From the cell containing the given text, extract its center point as [x, y] coordinate. 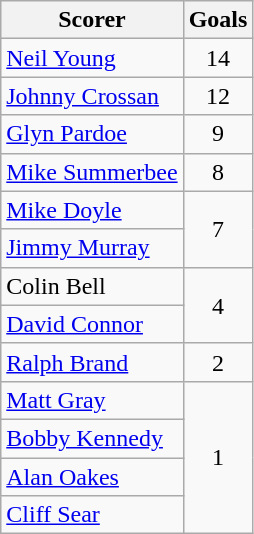
9 [218, 134]
Matt Gray [92, 400]
Ralph Brand [92, 362]
1 [218, 457]
Cliff Sear [92, 515]
4 [218, 305]
David Connor [92, 324]
Mike Summerbee [92, 172]
2 [218, 362]
14 [218, 58]
Goals [218, 20]
8 [218, 172]
7 [218, 229]
Jimmy Murray [92, 248]
Johnny Crossan [92, 96]
Glyn Pardoe [92, 134]
Bobby Kennedy [92, 438]
Mike Doyle [92, 210]
Scorer [92, 20]
Alan Oakes [92, 477]
Colin Bell [92, 286]
12 [218, 96]
Neil Young [92, 58]
